Capture the cell that displays the provided text and extract its (X, Y) central coordinate. 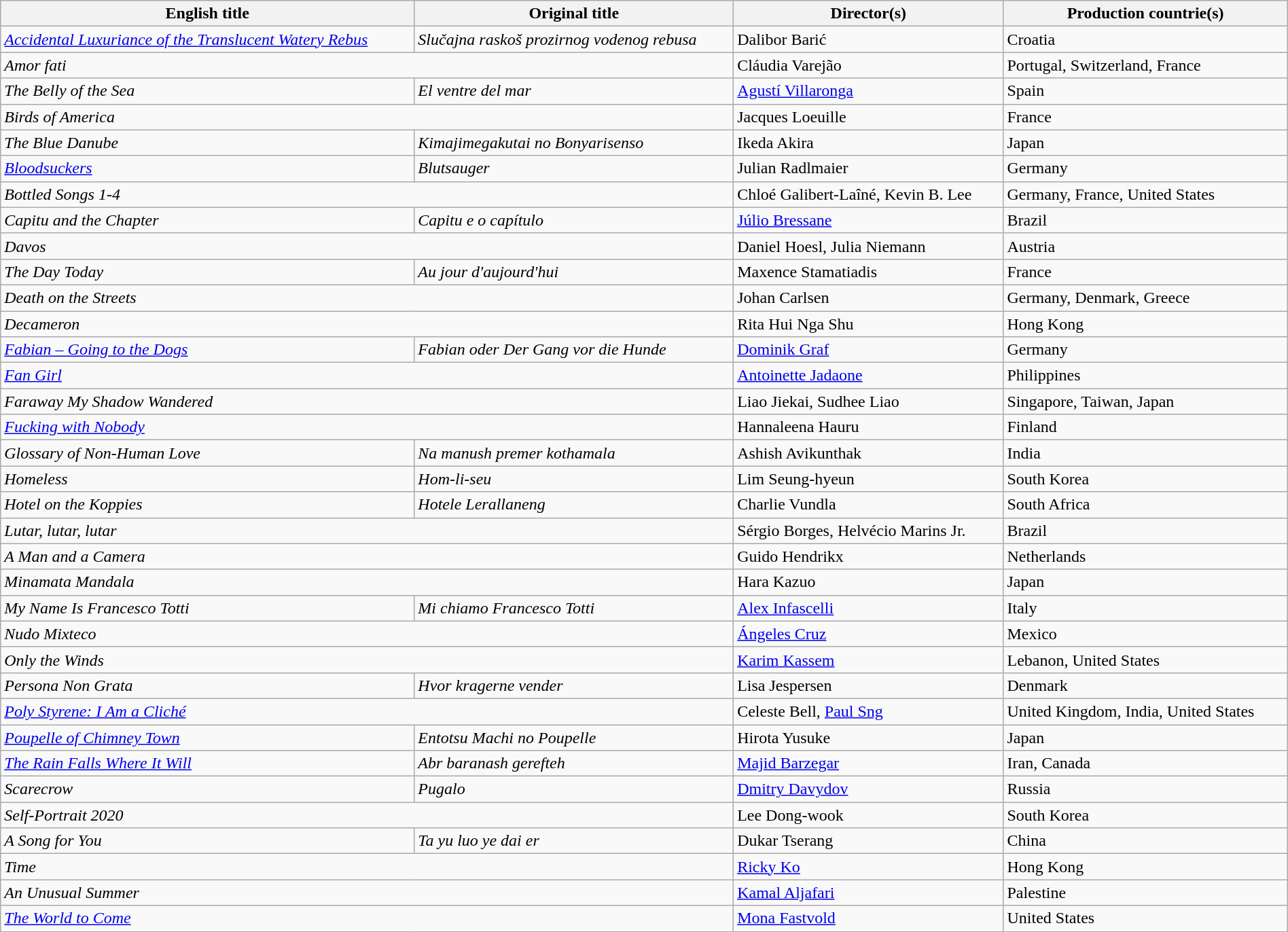
The World to Come (367, 918)
Johan Carlsen (868, 298)
Pugalo (574, 789)
A Man and a Camera (367, 556)
Decameron (367, 324)
Accidental Luxuriance of the Translucent Watery Rebus (208, 39)
Ashish Avikunthak (868, 453)
Nudo Mixteco (367, 634)
Charlie Vundla (868, 505)
Hom-li-seu (574, 479)
Germany, Denmark, Greece (1145, 298)
Rita Hui Nga Shu (868, 324)
Poupelle of Chimney Town (208, 737)
Lim Seung-hyeun (868, 479)
Ángeles Cruz (868, 634)
Amor fati (367, 65)
Antoinette Jadaone (868, 376)
Iran, Canada (1145, 764)
Hotele Lerallaneng (574, 505)
Scarecrow (208, 789)
United Kingdom, India, United States (1145, 711)
Production countrie(s) (1145, 14)
The Day Today (208, 272)
Ricky Ko (868, 867)
Lutar, lutar, lutar (367, 531)
Bloodsuckers (208, 168)
Sérgio Borges, Helvécio Marins Jr. (868, 531)
Jacques Loeuille (868, 117)
Self-Portrait 2020 (367, 815)
Finland (1145, 427)
Abr baranash gerefteh (574, 764)
Cláudia Varejão (868, 65)
El ventre del mar (574, 91)
My Name Is Francesco Totti (208, 608)
Dmitry Davydov (868, 789)
Mexico (1145, 634)
Guido Hendrikx (868, 556)
Celeste Bell, Paul Sng (868, 711)
Singapore, Taiwan, Japan (1145, 401)
Original title (574, 14)
Mona Fastvold (868, 918)
Director(s) (868, 14)
Alex Infascelli (868, 608)
Karim Kassem (868, 660)
Germany, France, United States (1145, 194)
Au jour d'aujourd'hui (574, 272)
An Unusual Summer (367, 893)
Júlio Bressane (868, 220)
Majid Barzegar (868, 764)
India (1145, 453)
Davos (367, 246)
A Song for You (208, 841)
Lee Dong-wook (868, 815)
Palestine (1145, 893)
Italy (1145, 608)
Fabian oder Der Gang vor die Hunde (574, 350)
The Blue Danube (208, 143)
Russia (1145, 789)
Chloé Galibert-Laîné, Kevin B. Lee (868, 194)
The Belly of the Sea (208, 91)
Hannaleena Hauru (868, 427)
Glossary of Non-Human Love (208, 453)
Lisa Jespersen (868, 685)
Portugal, Switzerland, France (1145, 65)
Capitu and the Chapter (208, 220)
Kimajimegakutai no Bonyarisenso (574, 143)
Philippines (1145, 376)
Croatia (1145, 39)
Persona Non Grata (208, 685)
Time (367, 867)
Maxence Stamatiadis (868, 272)
Slučajna raskoš prozirnog vodenog rebusa (574, 39)
Homeless (208, 479)
Austria (1145, 246)
Dukar Tserang (868, 841)
Bottled Songs 1-4 (367, 194)
Minamata Mandala (367, 582)
United States (1145, 918)
Agustí Villaronga (868, 91)
Dominik Graf (868, 350)
South Africa (1145, 505)
Ta yu luo ye dai er (574, 841)
Daniel Hoesl, Julia Niemann (868, 246)
Capitu e o capítulo (574, 220)
Poly Styrene: I Am a Cliché (367, 711)
Julian Radlmaier (868, 168)
Hara Kazuo (868, 582)
Blutsauger (574, 168)
Na manush premer kothamala (574, 453)
Birds of America (367, 117)
Fucking with Nobody (367, 427)
Spain (1145, 91)
Death on the Streets (367, 298)
Lebanon, United States (1145, 660)
Fabian – Going to the Dogs (208, 350)
Faraway My Shadow Wandered (367, 401)
Hotel on the Koppies (208, 505)
Dalibor Barić (868, 39)
Mi chiamo Francesco Totti (574, 608)
The Rain Falls Where It Will (208, 764)
English title (208, 14)
Only the Winds (367, 660)
Liao Jiekai, Sudhee Liao (868, 401)
Hirota Yusuke (868, 737)
Hvor kragerne vender (574, 685)
China (1145, 841)
Kamal Aljafari (868, 893)
Fan Girl (367, 376)
Entotsu Machi no Poupelle (574, 737)
Netherlands (1145, 556)
Denmark (1145, 685)
Ikeda Akira (868, 143)
